Locate the cell with the specified text and output its [X, Y] center coordinate. 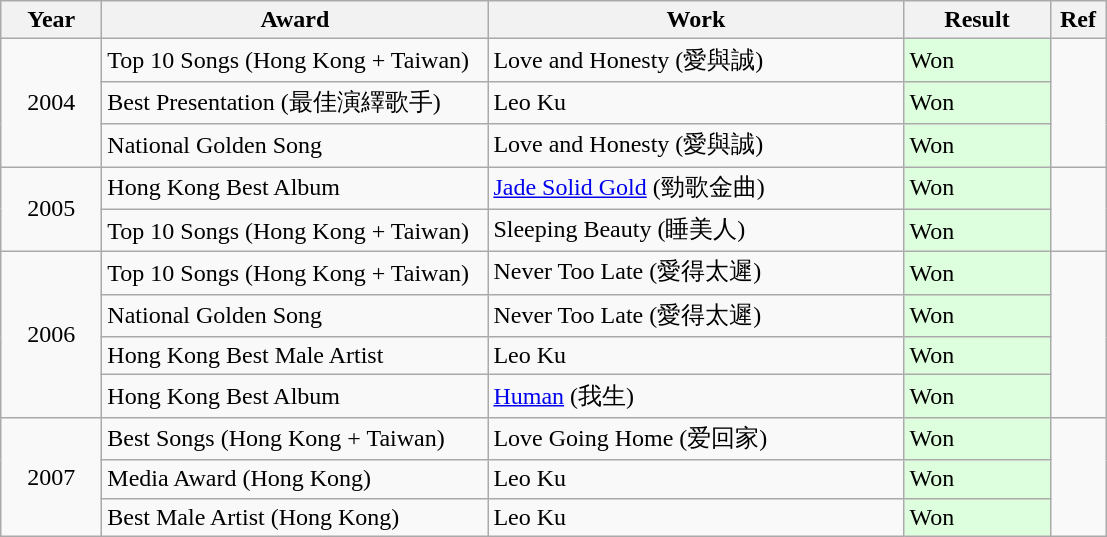
Award [295, 20]
Sleeping Beauty (睡美人) [696, 230]
Best Songs (Hong Kong + Taiwan) [295, 438]
Media Award (Hong Kong) [295, 479]
Work [696, 20]
Ref [1078, 20]
Hong Kong Best Male Artist [295, 356]
2007 [52, 476]
2004 [52, 103]
Year [52, 20]
Jade Solid Gold (勁歌金曲) [696, 188]
Best Male Artist (Hong Kong) [295, 517]
Human (我生) [696, 396]
Love Going Home (爱回家) [696, 438]
2006 [52, 335]
Result [977, 20]
2005 [52, 208]
Best Presentation (最佳演繹歌手) [295, 102]
